Find where the given text appears and provide that cell's center as (X, Y) coordinate. 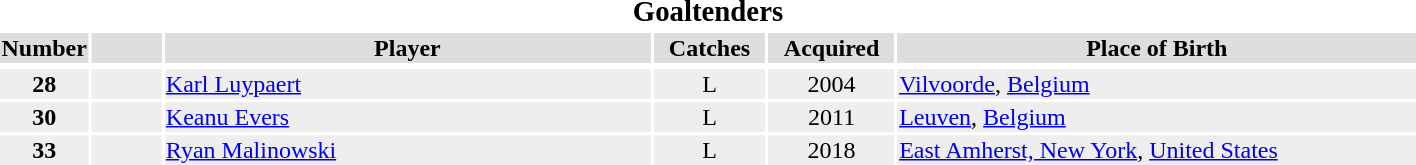
Catches (709, 48)
Acquired (832, 48)
Karl Luypaert (407, 84)
Ryan Malinowski (407, 150)
28 (44, 84)
Keanu Evers (407, 117)
Place of Birth (1157, 48)
2011 (832, 117)
2018 (832, 150)
Leuven, Belgium (1157, 117)
33 (44, 150)
2004 (832, 84)
Player (407, 48)
East Amherst, New York, United States (1157, 150)
30 (44, 117)
Vilvoorde, Belgium (1157, 84)
Number (44, 48)
